Extract the [x, y] coordinate from the center of the cell holding the provided text.  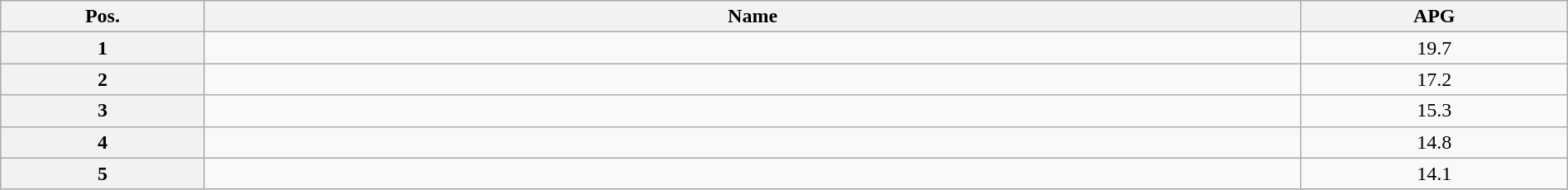
17.2 [1434, 79]
4 [103, 142]
14.1 [1434, 173]
5 [103, 173]
APG [1434, 17]
15.3 [1434, 111]
1 [103, 48]
Name [753, 17]
14.8 [1434, 142]
19.7 [1434, 48]
Pos. [103, 17]
3 [103, 111]
2 [103, 79]
